Output the (X, Y) coordinate of the center of the cell containing the given text.  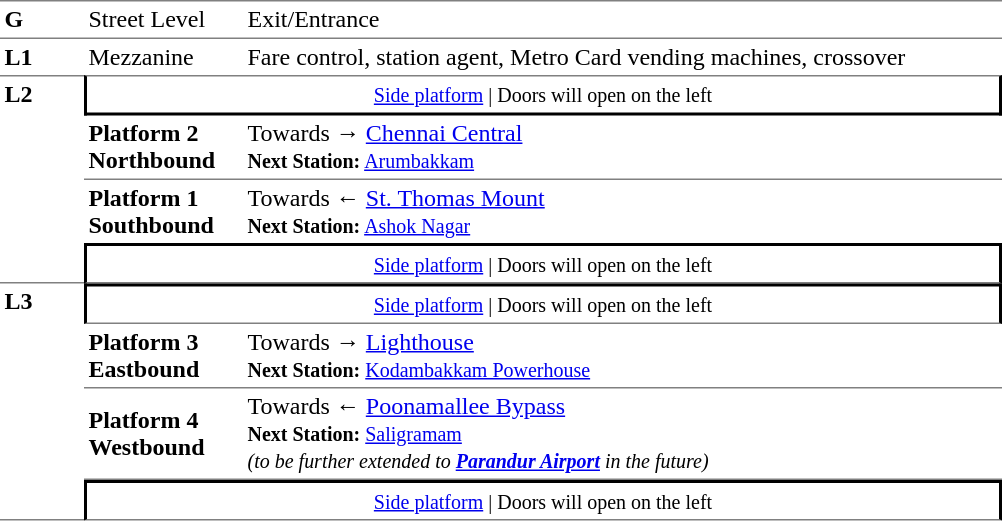
Platform 1Southbound (164, 212)
Towards → LighthouseNext Station: Kodambakkam Powerhouse (622, 356)
L1 (42, 57)
Mezzanine (164, 57)
Platform 3Eastbound (164, 356)
Exit/Entrance (622, 20)
Platform 4Westbound (164, 434)
G (42, 20)
L3 (42, 402)
Towards ← Poonamallee BypassNext Station: Saligramam(to be further extended to Parandur Airport in the future) (622, 434)
Towards ← St. Thomas MountNext Station: Ashok Nagar (622, 212)
Street Level (164, 20)
Fare control, station agent, Metro Card vending machines, crossover (622, 57)
Platform 2Northbound (164, 148)
Towards → Chennai CentralNext Station: Arumbakkam (622, 148)
L2 (42, 179)
